Find where the given text appears and provide that cell's center as [x, y] coordinate. 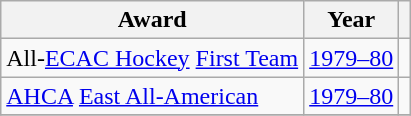
Year [352, 20]
All-ECAC Hockey First Team [152, 58]
Award [152, 20]
AHCA East All-American [152, 96]
